Find where the given text appears and provide that cell's center as [x, y] coordinate. 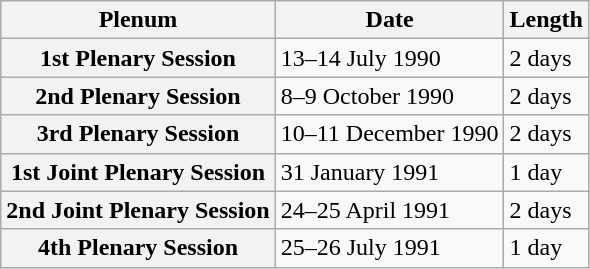
13–14 July 1990 [390, 58]
8–9 October 1990 [390, 96]
10–11 December 1990 [390, 134]
3rd Plenary Session [138, 134]
2nd Joint Plenary Session [138, 210]
Length [546, 20]
4th Plenary Session [138, 248]
Plenum [138, 20]
Date [390, 20]
1st Plenary Session [138, 58]
25–26 July 1991 [390, 248]
1st Joint Plenary Session [138, 172]
2nd Plenary Session [138, 96]
31 January 1991 [390, 172]
24–25 April 1991 [390, 210]
